Return the [X, Y] coordinate for the center point of the cell that contains the specified text.  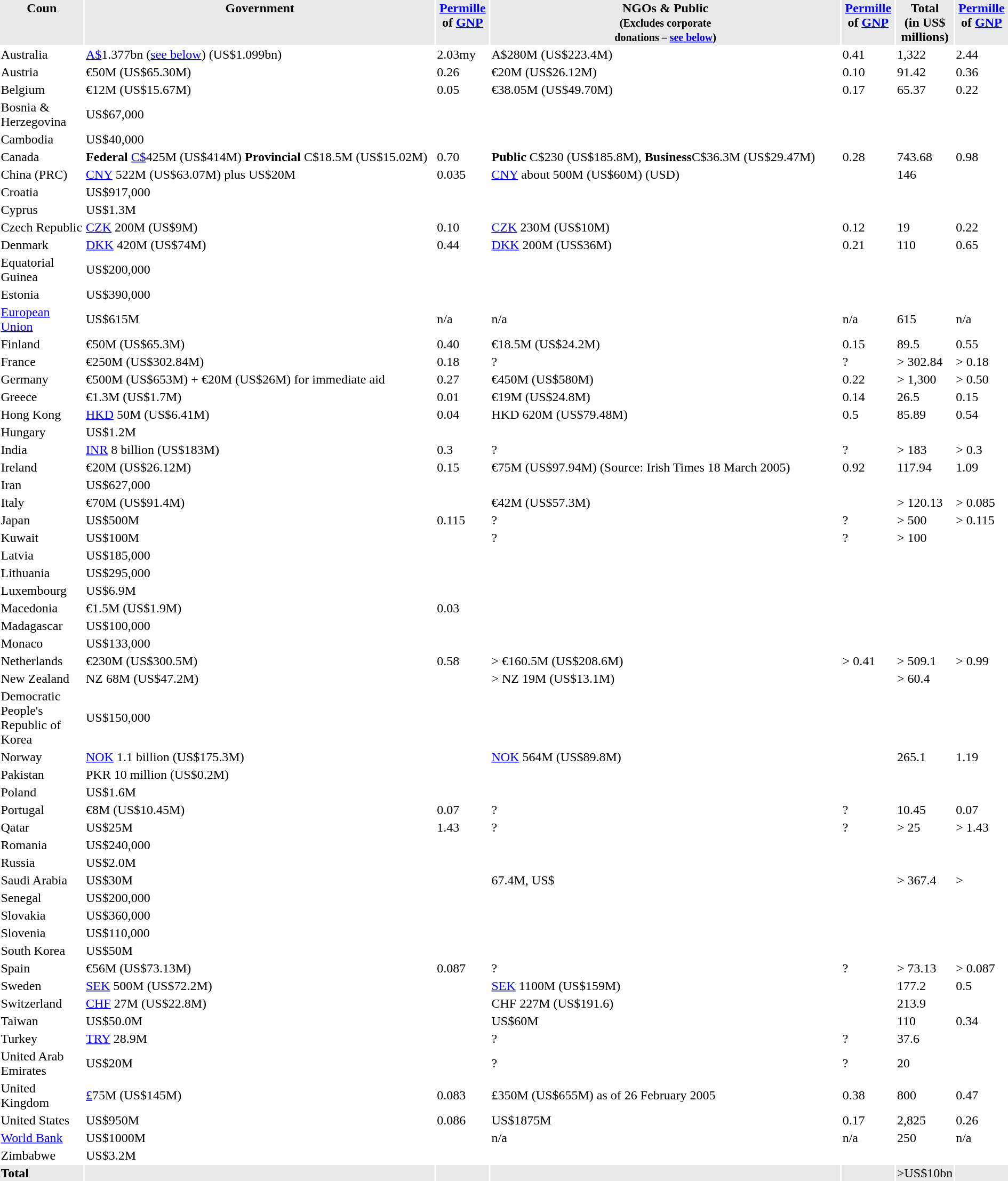
Zimbabwe [42, 1155]
US$30M [260, 880]
> 0.18 [981, 362]
Croatia [42, 192]
> 0.085 [981, 502]
Austria [42, 72]
Kuwait [42, 538]
Hong Kong [42, 414]
> 0.115 [981, 520]
Norway [42, 757]
1.43 [463, 827]
67.4M, US$ [666, 880]
Public C$230 (US$185.8M), BusinessC$36.3M (US$29.47M) [666, 157]
NZ 68M (US$47.2M) [260, 679]
US$60M [666, 1021]
Netherlands [42, 661]
US$150,000 [260, 718]
€50M (US$65.3M) [260, 344]
Sweden [42, 986]
SEK 500M (US$72.2M) [260, 986]
US$40,000 [260, 139]
0.04 [463, 414]
> 1.43 [981, 827]
0.01 [463, 397]
Government [260, 22]
Taiwan [42, 1021]
DKK 200M (US$36M) [666, 245]
CHF 27M (US$22.8M) [260, 1003]
0.115 [463, 520]
Russia [42, 863]
NOK 564M (US$89.8M) [666, 757]
> 302.84 [925, 362]
800 [925, 1096]
US$390,000 [260, 294]
INR 8 billion (US$183M) [260, 450]
Hungary [42, 432]
37.6 [925, 1039]
0.58 [463, 661]
US$2.0M [260, 863]
€50M (US$65.30M) [260, 72]
Poland [42, 792]
> NZ 19M (US$13.1M) [666, 679]
0.083 [463, 1096]
Lithuania [42, 573]
CHF 227M (US$191.6) [666, 1003]
Democratic People's Republic of Korea [42, 718]
>US$10bn [925, 1173]
HKD 620M (US$79.48M) [666, 414]
0.70 [463, 157]
United Arab Emirates [42, 1064]
> 367.4 [925, 880]
> 73.13 [925, 968]
0.65 [981, 245]
€500M (US$653M) + €20M (US$26M) for immediate aid [260, 379]
0.44 [463, 245]
A$1.377bn (see below) (US$1.099bn) [260, 54]
0.40 [463, 344]
177.2 [925, 986]
0.98 [981, 157]
€1.3M (US$1.7M) [260, 397]
US$6.9M [260, 590]
> 500 [925, 520]
> 0.41 [868, 661]
89.5 [925, 344]
US$615M [260, 319]
£350M (US$655M) as of 26 February 2005 [666, 1096]
Australia [42, 54]
CZK 230M (US$10M) [666, 227]
Italy [42, 502]
Federal C$425M (US$414M) Provincial C$18.5M (US$15.02M) [260, 157]
US$110,000 [260, 933]
US$67,000 [260, 114]
Total [42, 1173]
€250M (US$302.84M) [260, 362]
US$100M [260, 538]
Luxembourg [42, 590]
€18.5M (US$24.2M) [666, 344]
> 0.50 [981, 379]
HKD 50M (US$6.41M) [260, 414]
South Korea [42, 951]
0.47 [981, 1096]
US$627,000 [260, 485]
> 509.1 [925, 661]
Belgium [42, 90]
2.44 [981, 54]
10.45 [925, 810]
US$50M [260, 951]
0.55 [981, 344]
US$240,000 [260, 845]
0.12 [868, 227]
Latvia [42, 555]
CZK 200M (US$9M) [260, 227]
Cyprus [42, 210]
CNY about 500M (US$60M) (USD) [666, 174]
Cambodia [42, 139]
Estonia [42, 294]
Qatar [42, 827]
SEK 1100M (US$159M) [666, 986]
€38.05M (US$49.70M) [666, 90]
Equatorial Guinea [42, 270]
Madagascar [42, 626]
£75M (US$145M) [260, 1096]
615 [925, 319]
US$133,000 [260, 643]
0.54 [981, 414]
117.94 [925, 467]
250 [925, 1138]
0.92 [868, 467]
Saudi Arabia [42, 880]
0.36 [981, 72]
213.9 [925, 1003]
> €160.5M (US$208.6M) [666, 661]
91.42 [925, 72]
Slovakia [42, 915]
France [42, 362]
US$1.3M [260, 210]
2.03my [463, 54]
0.28 [868, 157]
€56M (US$73.13M) [260, 968]
CNY 522M (US$63.07M) plus US$20M [260, 174]
Japan [42, 520]
€450M (US$580M) [666, 379]
0.087 [463, 968]
0.34 [981, 1021]
> 60.4 [925, 679]
US$100,000 [260, 626]
US$20M [260, 1064]
Portugal [42, 810]
> 0.99 [981, 661]
Denmark [42, 245]
US$25M [260, 827]
> 183 [925, 450]
0.3 [463, 450]
> 1,300 [925, 379]
US$50.0M [260, 1021]
Switzerland [42, 1003]
US$1875M [666, 1120]
> 120.13 [925, 502]
0.41 [868, 54]
US$500M [260, 520]
TRY 28.9M [260, 1039]
€1.5M (US$1.9M) [260, 608]
US$3.2M [260, 1155]
€12M (US$15.67M) [260, 90]
Canada [42, 157]
0.14 [868, 397]
US$1.2M [260, 432]
0.05 [463, 90]
0.27 [463, 379]
85.89 [925, 414]
Romania [42, 845]
India [42, 450]
€19M (US$24.8M) [666, 397]
1.19 [981, 757]
Macedonia [42, 608]
0.03 [463, 608]
Senegal [42, 898]
DKK 420M (US$74M) [260, 245]
0.086 [463, 1120]
Bosnia & Herzegovina [42, 114]
> [981, 880]
€70M (US$91.4M) [260, 502]
US$1000M [260, 1138]
Greece [42, 397]
> 25 [925, 827]
World Bank [42, 1138]
146 [925, 174]
European Union [42, 319]
Pakistan [42, 775]
US$1.6M [260, 792]
0.21 [868, 245]
US$950M [260, 1120]
Total (in US$ millions) [925, 22]
€42M (US$57.3M) [666, 502]
Germany [42, 379]
A$280M (US$223.4M) [666, 54]
NGOs & Public(Excludes corporate donations – see below) [666, 22]
743.68 [925, 157]
0.38 [868, 1096]
> 0.087 [981, 968]
US$185,000 [260, 555]
20 [925, 1064]
Slovenia [42, 933]
United States [42, 1120]
New Zealand [42, 679]
1.09 [981, 467]
€75M (US$97.94M) (Source: Irish Times 18 March 2005) [666, 467]
26.5 [925, 397]
€8M (US$10.45M) [260, 810]
United Kingdom [42, 1096]
NOK 1.1 billion (US$175.3M) [260, 757]
US$917,000 [260, 192]
US$360,000 [260, 915]
65.37 [925, 90]
PKR 10 million (US$0.2M) [260, 775]
265.1 [925, 757]
Coun [42, 22]
US$295,000 [260, 573]
0.035 [463, 174]
0.18 [463, 362]
1,322 [925, 54]
Turkey [42, 1039]
Czech Republic [42, 227]
> 100 [925, 538]
Ireland [42, 467]
2,825 [925, 1120]
€230M (US$300.5M) [260, 661]
China (PRC) [42, 174]
Monaco [42, 643]
Finland [42, 344]
Spain [42, 968]
Iran [42, 485]
19 [925, 227]
> 0.3 [981, 450]
